Determine the [x, y] coordinate at the center of the cell enclosing the given text.  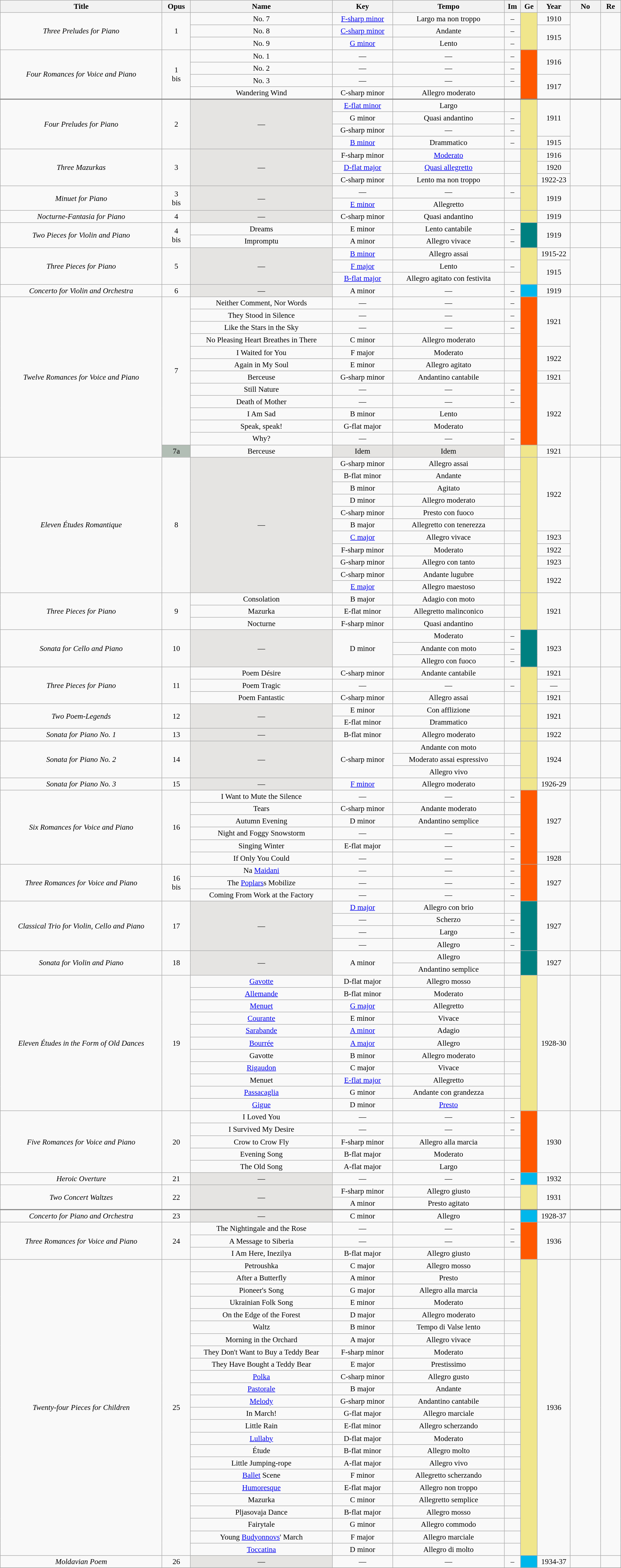
Passacaglia [261, 1092]
Prestissimo [448, 1364]
Key [362, 7]
Young Budyonnovs' March [261, 1537]
Poem Désire [261, 673]
Singing Winter [261, 846]
10 [176, 649]
Evening Song [261, 1154]
I Waited for You [261, 352]
Again in My Soul [261, 365]
Lullaby [261, 1438]
Polka [261, 1377]
Classical Trio for Violin, Cello and Piano [81, 926]
1932 [554, 1179]
Like the Stars in the Sky [261, 328]
Still Nature [261, 389]
Pioneer's Song [261, 1290]
2 [176, 124]
Allegro con fuoco [448, 661]
Presto agitato [448, 1203]
17 [176, 926]
They Stood in Silence [261, 315]
Scherzo [448, 920]
Presto con fuoco [448, 513]
Ballet Scene [261, 1475]
Adagio [448, 1031]
Coming From Work at the Factory [261, 895]
Andante lugubre [448, 574]
Allegro agitato [448, 365]
Two Poem-Legends [81, 716]
I Survived My Desire [261, 1129]
If Only You Could [261, 858]
The Poplarss Mobilize [261, 883]
19 [176, 1043]
Re [611, 7]
No. 1 [261, 56]
23 [176, 1216]
Little Jumping-rope [261, 1463]
Poem Tragic [261, 685]
No [586, 7]
Sonata for Violin and Piano [81, 963]
25 [176, 1407]
16 [176, 827]
Andante cantabile [448, 673]
Lento cantabile [448, 229]
Rigaudon [261, 1068]
Sonata for Piano No. 1 [81, 735]
1920 [554, 168]
4bis [176, 235]
Allegro molto [448, 1451]
Allegretto scherzando [448, 1475]
No. 3 [261, 81]
3 [176, 168]
Allegro gusto [448, 1377]
Ge [529, 7]
Concerto for Violin and Orchestra [81, 291]
1 [176, 31]
Tempo di Valse lento [448, 1327]
7a [176, 451]
Courante [261, 1018]
I Am Here, Inezilya [261, 1253]
1bis [176, 75]
1930 [554, 1142]
Four Romances for Voice and Piano [81, 75]
Title [81, 7]
Allegro scherzando [448, 1426]
Allegro non troppo [448, 1488]
22 [176, 1198]
Allegro agitato con festivita [448, 279]
4 [176, 217]
Moldavian Poem [81, 1562]
Tears [261, 809]
No. 7 [261, 19]
Twelve Romances for Voice and Piano [81, 377]
They Have Bought a Teddy Bear [261, 1364]
16bis [176, 883]
Name [261, 7]
Allegro maestoso [448, 587]
The Old Song [261, 1166]
Agitato [448, 488]
A Message to Siberia [261, 1241]
Waltz [261, 1327]
1928-30 [554, 1043]
Crow to Crow Fly [261, 1142]
1910 [554, 19]
Impromptu [261, 242]
Autumn Evening [261, 821]
Nocturne [261, 624]
Humoresque [261, 1488]
Neither Comment, Nor Words [261, 303]
Poem Fantastic [261, 698]
11 [176, 685]
Moderato assai espressivo [448, 760]
No. 2 [261, 68]
Two Concert Waltzes [81, 1198]
Largo ma non troppo [448, 19]
In March! [261, 1414]
Na Maidani [261, 871]
Two Pieces for Violin and Piano [81, 235]
Sonata for Piano No. 2 [81, 759]
8 [176, 525]
13 [176, 735]
Nocturne-Fantasia for Piano [81, 217]
Little Rain [261, 1426]
1917 [554, 87]
Melody [261, 1401]
1911 [554, 118]
5 [176, 266]
On the Edge of the Forest [261, 1315]
7 [176, 371]
I Am Sad [261, 414]
Twenty-four Pieces for Children [81, 1407]
Andante moderato [448, 809]
Allegretto semplice [448, 1500]
9 [176, 611]
Pastorale [261, 1389]
18 [176, 963]
Gigue [261, 1105]
21 [176, 1179]
Allegro di molto [448, 1549]
1926-29 [554, 784]
Three Preludes for Piano [81, 31]
1915-22 [554, 254]
No Pleasing Heart Breathes in There [261, 340]
Consolation [261, 599]
Bourrée [261, 1043]
Allegretto malinconico [448, 611]
6 [176, 291]
Sonata for Piano No. 3 [81, 784]
Opus [176, 7]
Minuet for Piano [81, 198]
Dreams [261, 229]
Fairytale [261, 1525]
Andante con grandezza [448, 1092]
Eleven Études in the Form of Old Dances [81, 1043]
Tempo [448, 7]
Lento ma non troppo [448, 180]
1928 [554, 858]
26 [176, 1562]
1922-23 [554, 180]
Wandering Wind [261, 93]
1934-37 [554, 1562]
After a Butterfly [261, 1278]
14 [176, 759]
Year [554, 7]
Four Preludes for Piano [81, 124]
I Want to Mute the Silence [261, 797]
Heroic Overture [81, 1179]
Five Romances for Voice and Piano [81, 1142]
Con afflizione [448, 710]
Six Romances for Voice and Piano [81, 827]
Speak, speak! [261, 426]
Adagio con moto [448, 599]
Petroushka [261, 1266]
Toccatina [261, 1549]
20 [176, 1142]
Three Mazurkas [81, 168]
Allemande [261, 994]
Allegro con tanto [448, 562]
Allegro con brio [448, 908]
I Loved You [261, 1117]
Sarabande [261, 1031]
The Nightingale and the Rose [261, 1229]
Why? [261, 439]
Im [512, 7]
Sonata for Cello and Piano [81, 649]
No. 9 [261, 44]
Eleven Études Romantique [81, 525]
3bis [176, 198]
Étude [261, 1451]
Death of Mother [261, 402]
1924 [554, 759]
15 [176, 784]
Allegretto con tenerezza [448, 525]
Pljasovaja Dance [261, 1512]
They Don't Want to Buy a Teddy Bear [261, 1352]
Ukrainian Folk Song [261, 1303]
Morning in the Orchard [261, 1340]
Concerto for Piano and Orchestra [81, 1216]
12 [176, 716]
1928-37 [554, 1216]
Allegro commodo [448, 1525]
24 [176, 1241]
Night and Foggy Snowstorm [261, 834]
Quasi allegretto [448, 168]
1931 [554, 1198]
No. 8 [261, 31]
